Find where the given text appears and provide that cell's center as (X, Y) coordinate. 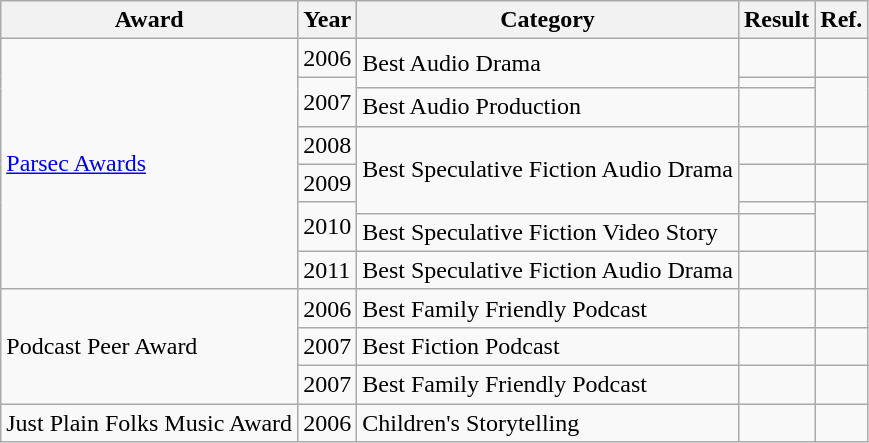
Podcast Peer Award (150, 346)
Parsec Awards (150, 164)
Category (548, 20)
Best Audio Drama (548, 64)
Best Fiction Podcast (548, 346)
Just Plain Folks Music Award (150, 423)
Best Audio Production (548, 107)
Year (328, 20)
Children's Storytelling (548, 423)
Ref. (842, 20)
2010 (328, 226)
Result (776, 20)
2009 (328, 183)
Award (150, 20)
2011 (328, 270)
Best Speculative Fiction Video Story (548, 232)
2008 (328, 145)
